Find where the given text appears and provide that cell's center as [x, y] coordinate. 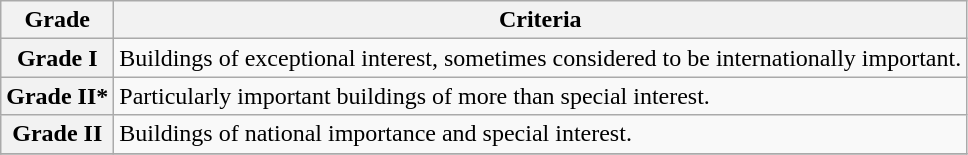
Grade II* [58, 96]
Grade I [58, 58]
Buildings of exceptional interest, sometimes considered to be internationally important. [540, 58]
Buildings of national importance and special interest. [540, 134]
Grade II [58, 134]
Particularly important buildings of more than special interest. [540, 96]
Criteria [540, 20]
Grade [58, 20]
